Pinpoint the cell where the given text exists, returning its (x, y) midpoint coordinate. 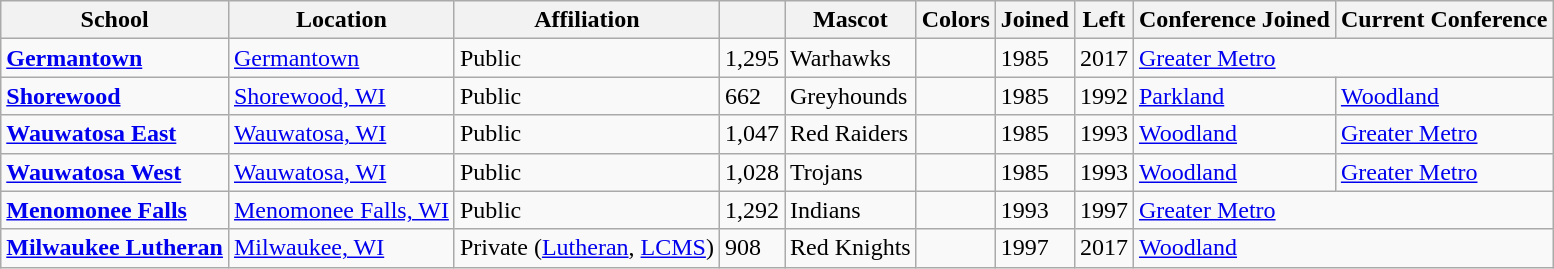
Conference Joined (1234, 20)
Location (341, 20)
Wauwatosa East (115, 134)
Colors (956, 20)
Mascot (850, 20)
Current Conference (1444, 20)
Indians (850, 210)
Private (Lutheran, LCMS) (586, 248)
Affiliation (586, 20)
Menomonee Falls, WI (341, 210)
1,047 (752, 134)
Red Raiders (850, 134)
Trojans (850, 172)
1,028 (752, 172)
Wauwatosa West (115, 172)
Left (1104, 20)
Joined (1034, 20)
Milwaukee Lutheran (115, 248)
Red Knights (850, 248)
School (115, 20)
1,295 (752, 58)
908 (752, 248)
662 (752, 96)
Warhawks (850, 58)
Shorewood, WI (341, 96)
Parkland (1234, 96)
Greyhounds (850, 96)
Menomonee Falls (115, 210)
Shorewood (115, 96)
1,292 (752, 210)
Milwaukee, WI (341, 248)
1992 (1104, 96)
